Return the (X, Y) coordinate for the center point of the cell that contains the specified text.  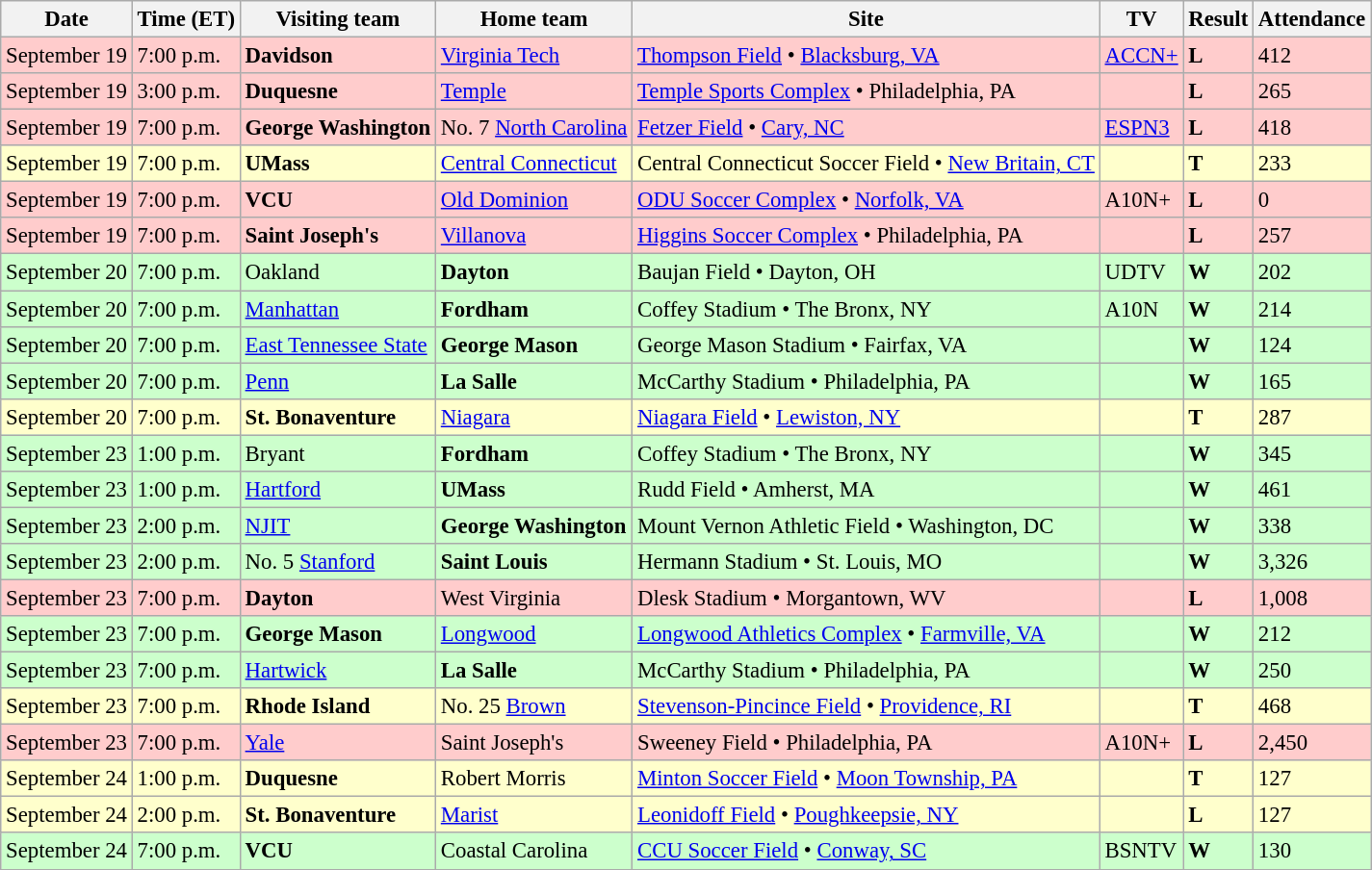
Old Dominion (534, 200)
468 (1312, 706)
412 (1312, 56)
UDTV (1142, 272)
Sweeney Field • Philadelphia, PA (867, 743)
418 (1312, 128)
George Mason Stadium • Fairfax, VA (867, 345)
Villanova (534, 236)
233 (1312, 164)
Yale (337, 743)
Robert Morris (534, 779)
Rudd Field • Amherst, MA (867, 490)
No. 5 Stanford (337, 562)
3,326 (1312, 562)
3:00 p.m. (186, 91)
Home team (534, 19)
Marist (534, 815)
0 (1312, 200)
East Tennessee State (337, 345)
Rhode Island (337, 706)
214 (1312, 309)
338 (1312, 525)
Site (867, 19)
Temple Sports Complex • Philadelphia, PA (867, 91)
ESPN3 (1142, 128)
Higgins Soccer Complex • Philadelphia, PA (867, 236)
Date (66, 19)
Hermann Stadium • St. Louis, MO (867, 562)
Niagara (534, 417)
Time (ET) (186, 19)
2,450 (1312, 743)
1,008 (1312, 598)
Central Connecticut Soccer Field • New Britain, CT (867, 164)
130 (1312, 852)
257 (1312, 236)
265 (1312, 91)
ODU Soccer Complex • Norfolk, VA (867, 200)
Mount Vernon Athletic Field • Washington, DC (867, 525)
CCU Soccer Field • Conway, SC (867, 852)
Visiting team (337, 19)
165 (1312, 381)
Longwood (534, 634)
ACCN+ (1142, 56)
NJIT (337, 525)
Dlesk Stadium • Morgantown, WV (867, 598)
Penn (337, 381)
Fetzer Field • Cary, NC (867, 128)
Coastal Carolina (534, 852)
Central Connecticut (534, 164)
461 (1312, 490)
Hartwick (337, 671)
124 (1312, 345)
Hartford (337, 490)
Leonidoff Field • Poughkeepsie, NY (867, 815)
Virginia Tech (534, 56)
Bryant (337, 453)
Davidson (337, 56)
Temple (534, 91)
345 (1312, 453)
No. 25 Brown (534, 706)
Thompson Field • Blacksburg, VA (867, 56)
Baujan Field • Dayton, OH (867, 272)
212 (1312, 634)
Manhattan (337, 309)
287 (1312, 417)
Niagara Field • Lewiston, NY (867, 417)
TV (1142, 19)
Attendance (1312, 19)
Longwood Athletics Complex • Farmville, VA (867, 634)
202 (1312, 272)
Minton Soccer Field • Moon Township, PA (867, 779)
Saint Louis (534, 562)
West Virginia (534, 598)
BSNTV (1142, 852)
No. 7 North Carolina (534, 128)
Stevenson-Pincince Field • Providence, RI (867, 706)
Result (1219, 19)
250 (1312, 671)
Oakland (337, 272)
A10N (1142, 309)
